Identify which cell holds the provided text, then report its (x, y) central coordinate. 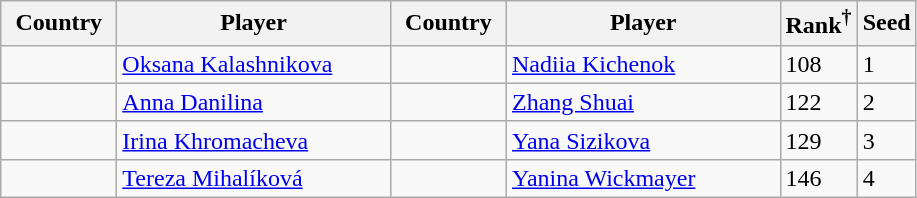
2 (886, 102)
Yanina Wickmayer (643, 178)
Tereza Mihalíková (254, 178)
Oksana Kalashnikova (254, 64)
122 (818, 102)
Nadiia Kichenok (643, 64)
Irina Khromacheva (254, 140)
1 (886, 64)
Anna Danilina (254, 102)
108 (818, 64)
129 (818, 140)
4 (886, 178)
Rank† (818, 24)
Seed (886, 24)
3 (886, 140)
146 (818, 178)
Zhang Shuai (643, 102)
Yana Sizikova (643, 140)
